From the cell containing the given text, extract its center point as [X, Y] coordinate. 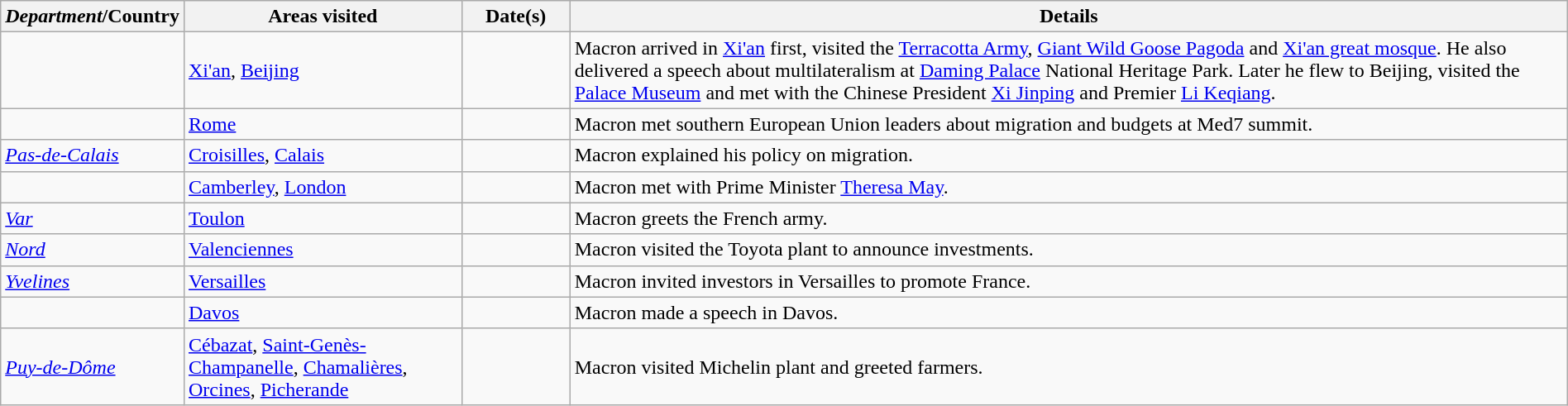
Versailles [323, 281]
Macron greets the French army. [1068, 218]
Pas-de-Calais [93, 155]
Yvelines [93, 281]
Macron visited Michelin plant and greeted farmers. [1068, 366]
Var [93, 218]
Macron explained his policy on migration. [1068, 155]
Puy-de-Dôme [93, 366]
Date(s) [516, 17]
Cébazat, Saint-Genès-Champanelle, Chamalières, Orcines, Picherande [323, 366]
Croisilles, Calais [323, 155]
Macron met southern European Union leaders about migration and budgets at Med7 summit. [1068, 124]
Nord [93, 250]
Davos [323, 313]
Macron visited the Toyota plant to announce investments. [1068, 250]
Department/Country [93, 17]
Rome [323, 124]
Macron met with Prime Minister Theresa May. [1068, 187]
Xi'an, Beijing [323, 70]
Valenciennes [323, 250]
Areas visited [323, 17]
Macron made a speech in Davos. [1068, 313]
Details [1068, 17]
Macron invited investors in Versailles to promote France. [1068, 281]
Toulon [323, 218]
Camberley, London [323, 187]
